Capture the cell that displays the provided text and extract its [x, y] central coordinate. 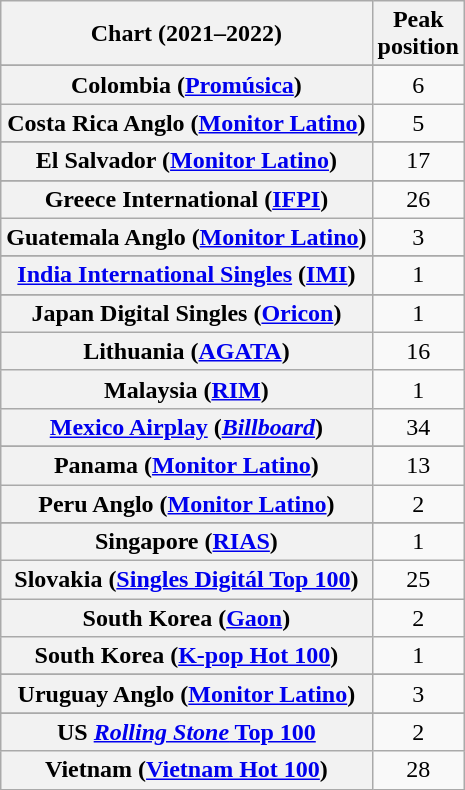
26 [418, 199]
Malaysia (RIM) [186, 389]
16 [418, 351]
13 [418, 465]
US Rolling Stone Top 100 [186, 732]
Mexico Airplay (Billboard) [186, 427]
5 [418, 123]
Peakposition [418, 34]
Slovakia (Singles Digitál Top 100) [186, 580]
Costa Rica Anglo (Monitor Latino) [186, 123]
34 [418, 427]
Greece International (IFPI) [186, 199]
Singapore (RIAS) [186, 542]
India International Singles (IMI) [186, 275]
Peru Anglo (Monitor Latino) [186, 503]
South Korea (K-pop Hot 100) [186, 656]
Guatemala Anglo (Monitor Latino) [186, 237]
Uruguay Anglo (Monitor Latino) [186, 694]
Vietnam (Vietnam Hot 100) [186, 770]
17 [418, 161]
Lithuania (AGATA) [186, 351]
El Salvador (Monitor Latino) [186, 161]
Panama (Monitor Latino) [186, 465]
Colombia (Promúsica) [186, 85]
6 [418, 85]
25 [418, 580]
28 [418, 770]
South Korea (Gaon) [186, 618]
Chart (2021–2022) [186, 34]
Japan Digital Singles (Oricon) [186, 313]
